Output the [x, y] coordinate of the center of the cell containing the given text.  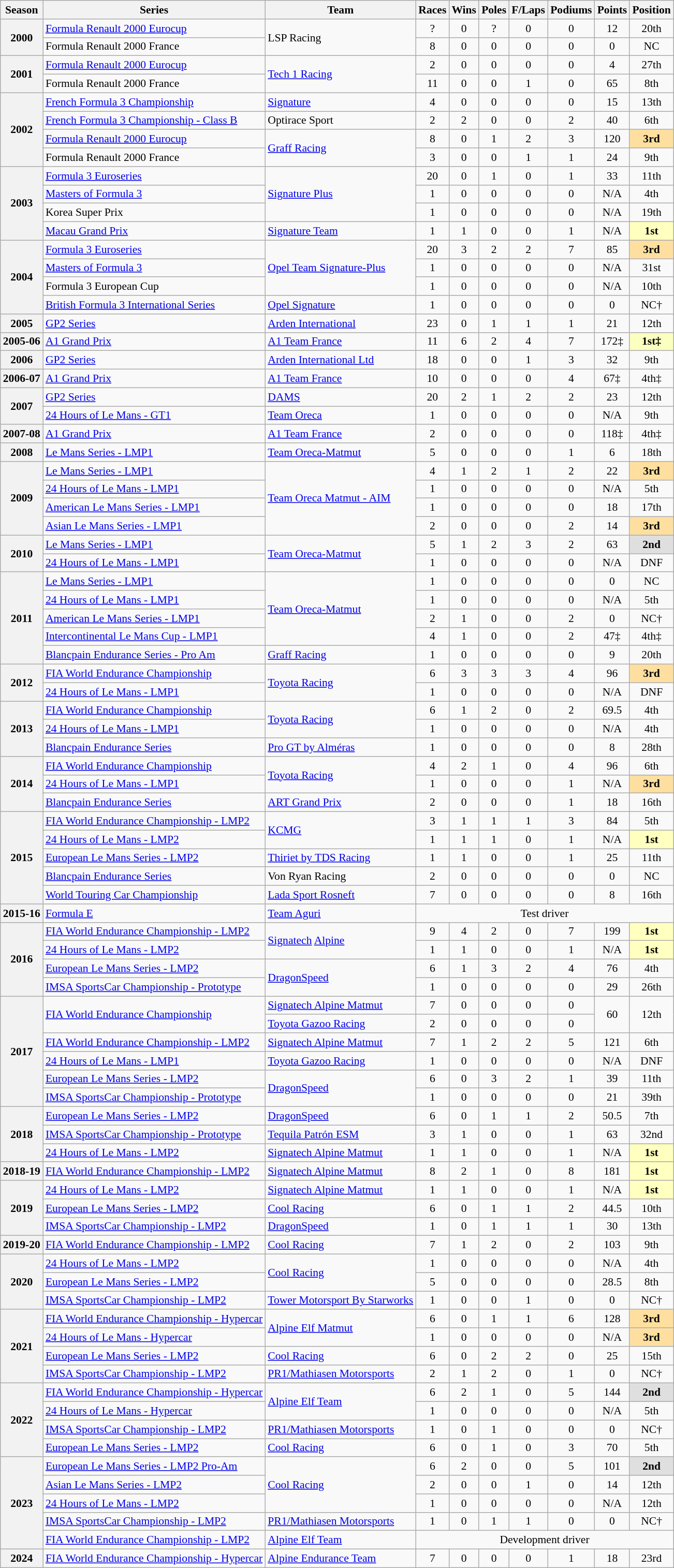
Asian Le Mans Series - LMP1 [154, 526]
85 [612, 249]
12 [612, 28]
30 [612, 1226]
Series [154, 10]
Podiums [572, 10]
2011 [22, 618]
2002 [22, 129]
Optirace Sport [341, 121]
Formula 3 European Cup [154, 287]
2018-19 [22, 1172]
31st [651, 268]
DAMS [341, 397]
European Le Mans Series - LMP2 Pro-Am [154, 1467]
2000 [22, 37]
24 [612, 157]
65 [612, 84]
2023 [22, 1503]
2007-08 [22, 434]
Poles [494, 10]
2003 [22, 203]
Korea Super Prix [154, 213]
Macau Grand Prix [154, 231]
84 [612, 821]
2019-20 [22, 1245]
44.5 [612, 1208]
Team [341, 10]
22 [612, 471]
French Formula 3 Championship [154, 102]
32nd [651, 1134]
Asian Le Mans Series - LMP2 [154, 1485]
128 [612, 1319]
2006 [22, 360]
Signature Team [341, 231]
2015 [22, 858]
24 Hours of Le Mans - GT1 [154, 416]
Formula E [154, 913]
Von Ryan Racing [341, 877]
Alpine Endurance Team [341, 1559]
28th [651, 747]
2015-16 [22, 913]
Season [22, 10]
French Formula 3 Championship - Class B [154, 121]
2022 [22, 1420]
40 [612, 121]
2005 [22, 323]
2004 [22, 277]
70 [612, 1448]
2020 [22, 1282]
Lada Sport Rosneft [341, 895]
Opel Team Signature-Plus [341, 268]
Signatech Alpine [341, 941]
69.5 [612, 711]
ART Grand Prix [341, 803]
2012 [22, 683]
British Formula 3 International Series [154, 305]
2019 [22, 1208]
Intercontinental Le Mans Cup - LMP1 [154, 637]
2017 [22, 1052]
2009 [22, 498]
Signature Plus [341, 195]
19th [651, 213]
15 [612, 102]
Tower Motorsport By Starworks [341, 1300]
39 [612, 1079]
2013 [22, 729]
Races [432, 10]
17th [651, 508]
Wins [464, 10]
28.5 [612, 1282]
Arden International Ltd [341, 360]
2008 [22, 452]
Points [612, 10]
Opel Signature [341, 305]
2021 [22, 1347]
LSP Racing [341, 37]
KCMG [341, 830]
2016 [22, 959]
Alpine Elf Matmut [341, 1328]
Tech 1 Racing [341, 75]
Blancpain Endurance Series - Pro Am [154, 655]
Arden International [341, 323]
Test driver [545, 913]
Thiriet by TDS Racing [341, 858]
Development driver [545, 1540]
Tequila Patrón ESM [341, 1134]
2014 [22, 785]
2010 [22, 554]
2006-07 [22, 379]
120 [612, 139]
15th [651, 1356]
26th [651, 987]
2001 [22, 75]
121 [612, 1042]
101 [612, 1467]
2007 [22, 406]
18th [651, 452]
47‡ [612, 637]
39th [651, 1098]
Signature [341, 102]
Team Oreca Matmut - AIM [341, 498]
1st‡ [651, 342]
Team Aguri [341, 913]
50.5 [612, 1116]
60 [612, 1014]
118‡ [612, 434]
172‡ [612, 342]
2024 [22, 1559]
2018 [22, 1134]
33 [612, 176]
76 [612, 969]
7th [651, 1116]
Pro GT by Alméras [341, 747]
23rd [651, 1559]
199 [612, 931]
144 [612, 1393]
103 [612, 1245]
F/Laps [528, 10]
181 [612, 1172]
29 [612, 987]
Position [651, 10]
27th [651, 65]
2005-06 [22, 342]
Team Oreca [341, 416]
67‡ [612, 379]
32 [612, 360]
World Touring Car Championship [154, 895]
10 [432, 379]
